Determine the [x, y] coordinate at the center of the cell enclosing the given text.  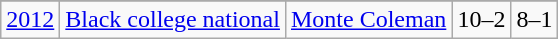
10–2 [482, 20]
8–1 [534, 20]
Monte Coleman [368, 20]
Black college national [173, 20]
2012 [30, 20]
